Detect which cell encompasses the target text, then output its (X, Y) center coordinate. 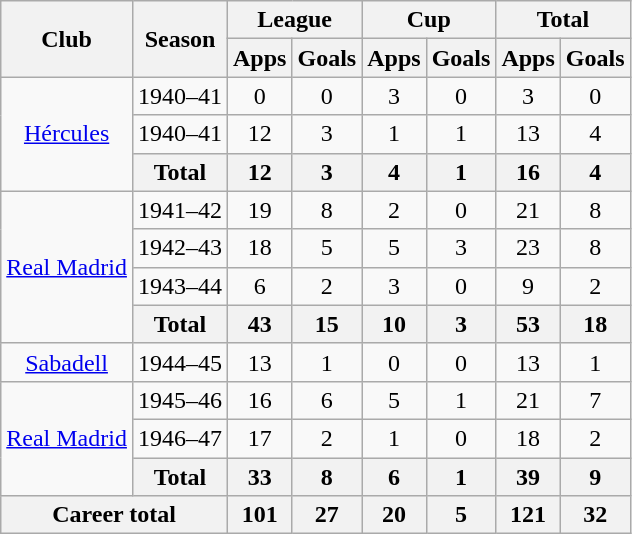
Cup (429, 20)
Hércules (67, 134)
23 (528, 248)
53 (528, 324)
1944–45 (180, 362)
1942–43 (180, 248)
39 (528, 477)
43 (260, 324)
1941–42 (180, 210)
1943–44 (180, 286)
121 (528, 515)
League (295, 20)
Career total (114, 515)
1946–47 (180, 438)
Club (67, 39)
10 (394, 324)
101 (260, 515)
32 (595, 515)
27 (327, 515)
19 (260, 210)
1945–46 (180, 400)
Season (180, 39)
15 (327, 324)
7 (595, 400)
20 (394, 515)
Sabadell (67, 362)
17 (260, 438)
33 (260, 477)
